Pinpoint the cell where the given text exists, returning its (x, y) midpoint coordinate. 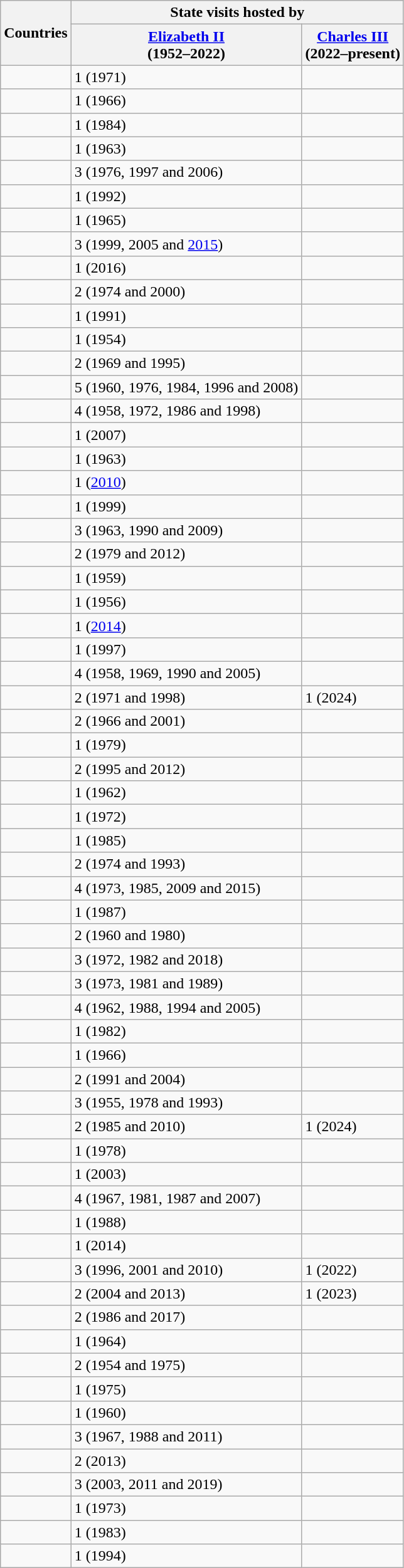
Charles III(2022–present) (353, 45)
1 (1971) (186, 77)
1 (1960) (186, 1413)
2 (1971 and 1998) (186, 698)
1 (1984) (186, 125)
4 (1958, 1969, 1990 and 2005) (186, 673)
1 (2003) (186, 1174)
1 (1982) (186, 1031)
1 (1999) (186, 506)
3 (1955, 1978 and 1993) (186, 1103)
3 (1963, 1990 and 2009) (186, 530)
1 (1994) (186, 1556)
3 (1996, 2001 and 2010) (186, 1270)
2 (1979 and 2012) (186, 554)
2 (2004 and 2013) (186, 1294)
2 (1974 and 1993) (186, 864)
1 (1959) (186, 578)
1 (1983) (186, 1532)
3 (1972, 1982 and 2018) (186, 959)
4 (1958, 1972, 1986 and 1998) (186, 411)
4 (1967, 1981, 1987 and 2007) (186, 1198)
2 (1991 and 2004) (186, 1079)
1 (1954) (186, 340)
1 (1972) (186, 817)
2 (1954 and 1975) (186, 1365)
2 (2013) (186, 1461)
1 (1979) (186, 745)
2 (1974 and 2000) (186, 291)
1 (2023) (353, 1294)
1 (1978) (186, 1151)
1 (1964) (186, 1341)
1 (2022) (353, 1270)
3 (2003, 2011 and 2019) (186, 1485)
1 (1956) (186, 602)
1 (1965) (186, 220)
3 (1976, 1997 and 2006) (186, 172)
3 (1999, 2005 and 2015) (186, 244)
2 (1966 and 2001) (186, 721)
1 (2016) (186, 268)
1 (2010) (186, 483)
2 (1960 and 1980) (186, 936)
5 (1960, 1976, 1984, 1996 and 2008) (186, 387)
1 (2007) (186, 435)
1 (1987) (186, 912)
3 (1967, 1988 and 2011) (186, 1436)
4 (1962, 1988, 1994 and 2005) (186, 1007)
4 (1973, 1985, 2009 and 2015) (186, 888)
1 (1975) (186, 1389)
2 (1969 and 1995) (186, 363)
3 (1973, 1981 and 1989) (186, 983)
2 (1986 and 2017) (186, 1317)
1 (1962) (186, 793)
1 (1985) (186, 840)
2 (1995 and 2012) (186, 769)
State visits hosted by (237, 13)
Countries (36, 33)
1 (1997) (186, 649)
1 (1992) (186, 196)
1 (1988) (186, 1222)
2 (1985 and 2010) (186, 1127)
1 (1973) (186, 1508)
Elizabeth II(1952–2022) (186, 45)
1 (1991) (186, 315)
